Capture the cell that displays the provided text and extract its (X, Y) central coordinate. 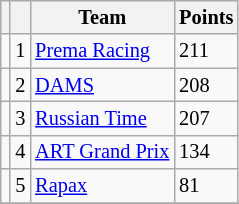
211 (206, 51)
5 (20, 186)
207 (206, 118)
ART Grand Prix (102, 152)
DAMS (102, 85)
Russian Time (102, 118)
Rapax (102, 186)
Prema Racing (102, 51)
3 (20, 118)
2 (20, 85)
134 (206, 152)
Team (102, 17)
208 (206, 85)
4 (20, 152)
81 (206, 186)
Points (206, 17)
1 (20, 51)
